Output the (x, y) coordinate of the center of the cell containing the given text.  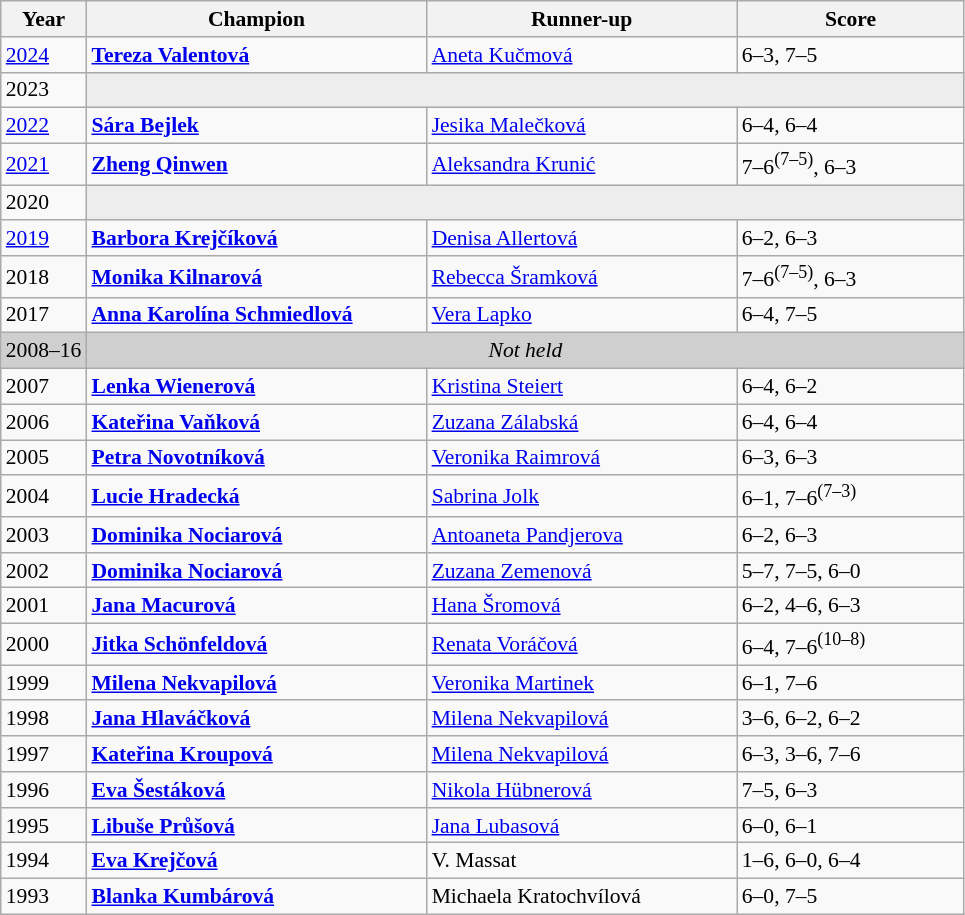
6–1, 7–6(7–3) (851, 496)
Zheng Qinwen (256, 164)
Hana Šromová (582, 606)
Runner-up (582, 19)
1997 (44, 754)
Jesika Malečková (582, 126)
Tereza Valentová (256, 55)
Aneta Kučmová (582, 55)
1999 (44, 683)
Veronika Raimrová (582, 458)
2018 (44, 276)
Denisa Allertová (582, 239)
Lucie Hradecká (256, 496)
6–4, 6–2 (851, 387)
5–7, 7–5, 6–0 (851, 571)
1996 (44, 790)
2007 (44, 387)
Score (851, 19)
Lenka Wienerová (256, 387)
6–2, 4–6, 6–3 (851, 606)
6–3, 7–5 (851, 55)
6–3, 6–3 (851, 458)
Jana Macurová (256, 606)
Eva Šestáková (256, 790)
2002 (44, 571)
1994 (44, 861)
2000 (44, 644)
Jana Lubasová (582, 826)
Kateřina Vaňková (256, 422)
1993 (44, 897)
Rebecca Šramková (582, 276)
Anna Karolína Schmiedlová (256, 316)
Antoaneta Pandjerova (582, 535)
Michaela Kratochvílová (582, 897)
6–3, 3–6, 7–6 (851, 754)
Not held (525, 351)
Libuše Průšová (256, 826)
Kateřina Kroupová (256, 754)
Eva Krejčová (256, 861)
2003 (44, 535)
1–6, 6–0, 6–4 (851, 861)
1995 (44, 826)
Sabrina Jolk (582, 496)
Year (44, 19)
Veronika Martinek (582, 683)
Nikola Hübnerová (582, 790)
2008–16 (44, 351)
Blanka Kumbárová (256, 897)
V. Massat (582, 861)
Champion (256, 19)
6–4, 7–5 (851, 316)
6–4, 7–6(10–8) (851, 644)
7–5, 6–3 (851, 790)
6–1, 7–6 (851, 683)
2023 (44, 90)
2021 (44, 164)
Monika Kilnarová (256, 276)
2001 (44, 606)
Jana Hlaváčková (256, 719)
2004 (44, 496)
Jitka Schönfeldová (256, 644)
Zuzana Zemenová (582, 571)
Barbora Krejčíková (256, 239)
2020 (44, 203)
Petra Novotníková (256, 458)
6–0, 7–5 (851, 897)
2017 (44, 316)
Kristina Steiert (582, 387)
2024 (44, 55)
1998 (44, 719)
2005 (44, 458)
2006 (44, 422)
Zuzana Zálabská (582, 422)
Sára Bejlek (256, 126)
Vera Lapko (582, 316)
2022 (44, 126)
Renata Voráčová (582, 644)
2019 (44, 239)
3–6, 6–2, 6–2 (851, 719)
6–0, 6–1 (851, 826)
Aleksandra Krunić (582, 164)
